Capture the cell that displays the provided text and extract its [x, y] central coordinate. 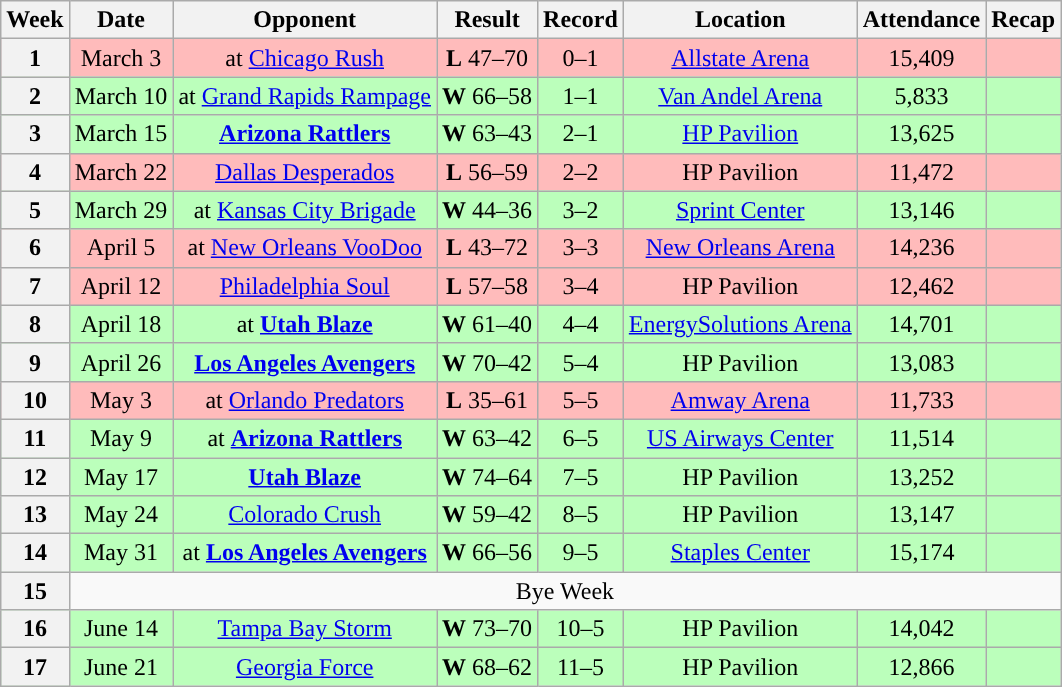
4–4 [581, 324]
at Grand Rapids Rampage [305, 96]
April 18 [121, 324]
Sprint Center [740, 210]
Date [121, 20]
15 [35, 591]
15,409 [921, 58]
3–4 [581, 286]
W 74–64 [488, 477]
March 29 [121, 210]
Arizona Rattlers [305, 134]
6 [35, 248]
Opponent [305, 20]
W 68–62 [488, 667]
Location [740, 20]
11,733 [921, 400]
W 59–42 [488, 515]
W 63–43 [488, 134]
8 [35, 324]
13 [35, 515]
Attendance [921, 20]
11–5 [581, 667]
5–4 [581, 362]
May 17 [121, 477]
US Airways Center [740, 438]
10–5 [581, 629]
Philadelphia Soul [305, 286]
3 [35, 134]
2–2 [581, 172]
L 35–61 [488, 400]
June 21 [121, 667]
14,701 [921, 324]
3–2 [581, 210]
15,174 [921, 553]
3–3 [581, 248]
L 47–70 [488, 58]
8–5 [581, 515]
W 61–40 [488, 324]
Result [488, 20]
12,866 [921, 667]
March 10 [121, 96]
May 24 [121, 515]
1–1 [581, 96]
12,462 [921, 286]
10 [35, 400]
13,147 [921, 515]
W 66–58 [488, 96]
March 3 [121, 58]
0–1 [581, 58]
April 5 [121, 248]
May 3 [121, 400]
at Los Angeles Avengers [305, 553]
at Kansas City Brigade [305, 210]
7 [35, 286]
at Orlando Predators [305, 400]
11,472 [921, 172]
13,625 [921, 134]
14,042 [921, 629]
Colorado Crush [305, 515]
L 43–72 [488, 248]
EnergySolutions Arena [740, 324]
Van Andel Arena [740, 96]
L 56–59 [488, 172]
6–5 [581, 438]
12 [35, 477]
at Chicago Rush [305, 58]
5,833 [921, 96]
16 [35, 629]
5 [35, 210]
13,083 [921, 362]
March 15 [121, 134]
W 73–70 [488, 629]
New Orleans Arena [740, 248]
April 26 [121, 362]
May 9 [121, 438]
March 22 [121, 172]
Los Angeles Avengers [305, 362]
Allstate Arena [740, 58]
at Utah Blaze [305, 324]
14 [35, 553]
W 44–36 [488, 210]
Week [35, 20]
at New Orleans VooDoo [305, 248]
May 31 [121, 553]
9 [35, 362]
4 [35, 172]
17 [35, 667]
Recap [1024, 20]
13,146 [921, 210]
at Arizona Rattlers [305, 438]
14,236 [921, 248]
Bye Week [565, 591]
June 14 [121, 629]
7–5 [581, 477]
W 70–42 [488, 362]
W 66–56 [488, 553]
W 63–42 [488, 438]
April 12 [121, 286]
Amway Arena [740, 400]
5–5 [581, 400]
2 [35, 96]
Staples Center [740, 553]
11 [35, 438]
Tampa Bay Storm [305, 629]
Utah Blaze [305, 477]
Dallas Desperados [305, 172]
9–5 [581, 553]
13,252 [921, 477]
1 [35, 58]
2–1 [581, 134]
11,514 [921, 438]
Record [581, 20]
L 57–58 [488, 286]
Georgia Force [305, 667]
